Search for the cell housing the specified text and yield its (x, y) center coordinate. 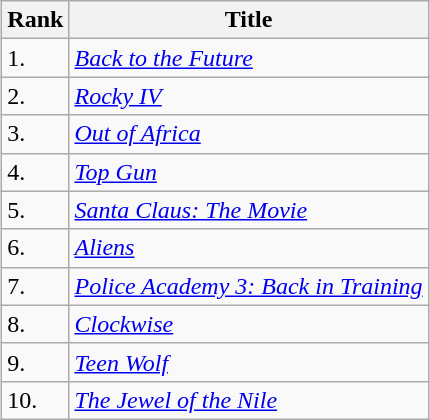
9. (36, 362)
6. (36, 248)
Rank (36, 20)
Police Academy 3: Back in Training (248, 286)
3. (36, 134)
Back to the Future (248, 58)
1. (36, 58)
Top Gun (248, 172)
Aliens (248, 248)
Teen Wolf (248, 362)
The Jewel of the Nile (248, 400)
8. (36, 324)
Title (248, 20)
Out of Africa (248, 134)
2. (36, 96)
4. (36, 172)
5. (36, 210)
Clockwise (248, 324)
10. (36, 400)
7. (36, 286)
Santa Claus: The Movie (248, 210)
Rocky IV (248, 96)
